Search for the cell housing the specified text and yield its (x, y) center coordinate. 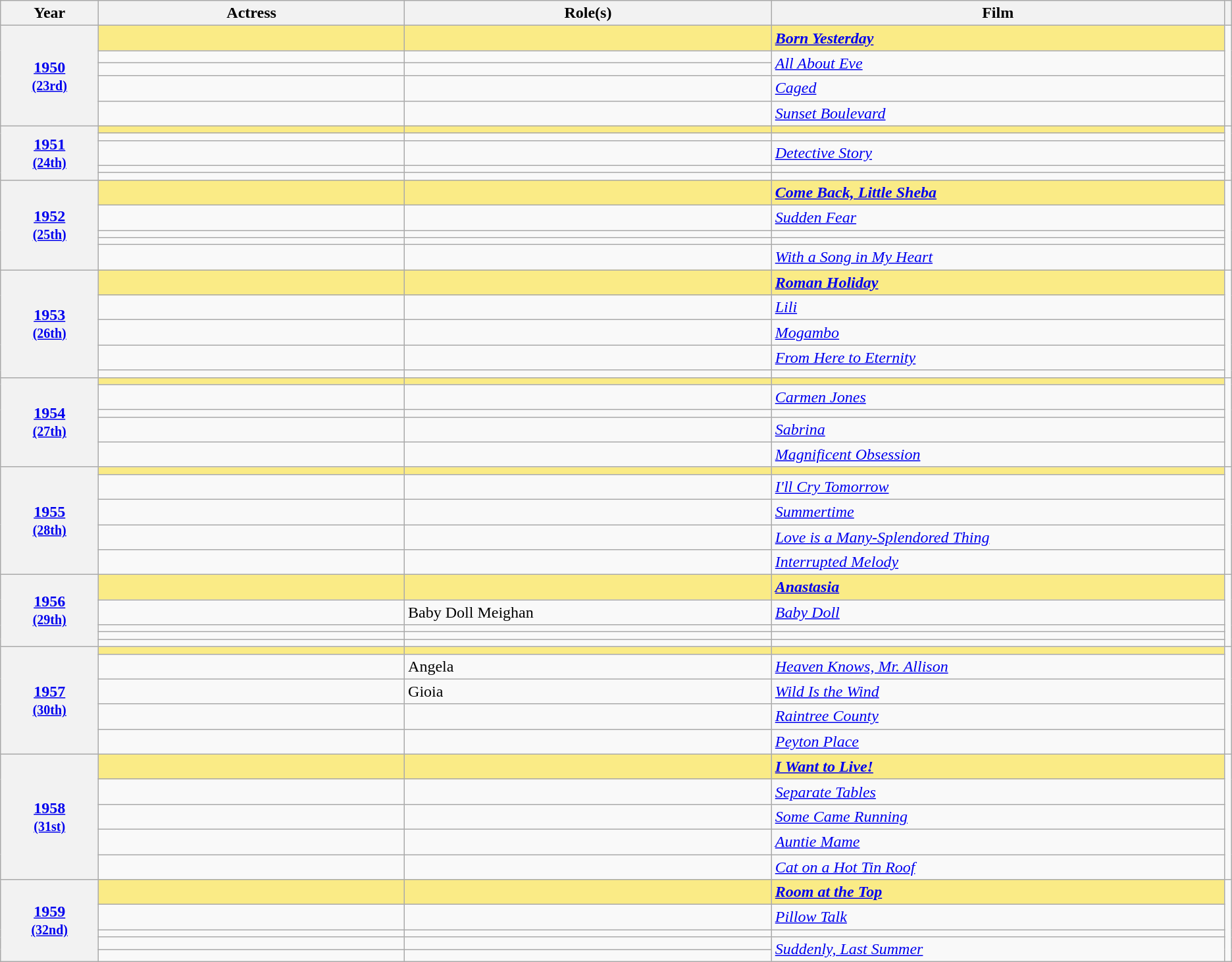
1953(26th) (50, 324)
1954(27th) (50, 422)
Lili (998, 307)
1955(28th) (50, 520)
Auntie Mame (998, 842)
Year (50, 13)
Detective Story (998, 153)
I'll Cry Tomorrow (998, 487)
Suddenly, Last Summer (998, 949)
1951(24th) (50, 153)
1950(23rd) (50, 76)
1952(25th) (50, 225)
Sudden Fear (998, 217)
Angela (588, 666)
1956(29th) (50, 611)
Baby Doll (998, 612)
I Want to Live! (998, 766)
1959(32nd) (50, 921)
Sabrina (998, 429)
Some Came Running (998, 816)
Mogambo (998, 333)
Film (998, 13)
Love is a Many-Splendored Thing (998, 537)
Actress (251, 13)
Carmen Jones (998, 397)
Interrupted Melody (998, 562)
Baby Doll Meighan (588, 612)
Role(s) (588, 13)
Heaven Knows, Mr. Allison (998, 666)
Come Back, Little Sheba (998, 192)
Cat on a Hot Tin Roof (998, 867)
Magnificent Obsession (998, 454)
Anastasia (998, 587)
Born Yesterday (998, 38)
Sunset Boulevard (998, 113)
With a Song in My Heart (998, 257)
From Here to Eternity (998, 358)
Room at the Top (998, 892)
Wild Is the Wind (998, 691)
1958(31st) (50, 816)
Raintree County (998, 716)
Summertime (998, 512)
Roman Holiday (998, 282)
Peyton Place (998, 741)
1957(30th) (50, 701)
Separate Tables (998, 791)
Caged (998, 88)
Gioia (588, 691)
All About Eve (998, 63)
Pillow Talk (998, 917)
